Search for the cell housing the specified text and yield its [x, y] center coordinate. 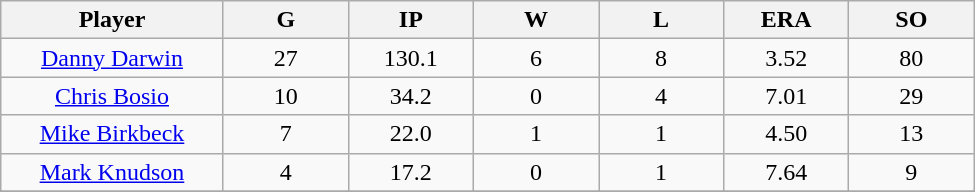
IP [410, 20]
Chris Bosio [112, 96]
9 [912, 172]
Mark Knudson [112, 172]
130.1 [410, 58]
W [536, 20]
Mike Birkbeck [112, 134]
6 [536, 58]
Player [112, 20]
17.2 [410, 172]
29 [912, 96]
7.64 [786, 172]
8 [662, 58]
7 [286, 134]
ERA [786, 20]
L [662, 20]
G [286, 20]
4.50 [786, 134]
27 [286, 58]
SO [912, 20]
80 [912, 58]
Danny Darwin [112, 58]
22.0 [410, 134]
7.01 [786, 96]
13 [912, 134]
3.52 [786, 58]
10 [286, 96]
34.2 [410, 96]
